Identify which cell holds the provided text, then report its [x, y] central coordinate. 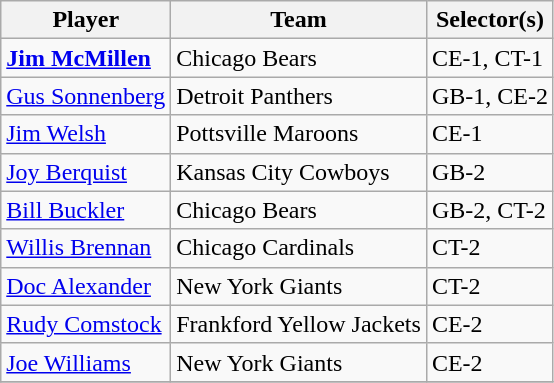
Bill Buckler [86, 210]
Team [299, 20]
Jim McMillen [86, 58]
Joy Berquist [86, 172]
GB-2 [490, 172]
Rudy Comstock [86, 324]
Doc Alexander [86, 286]
CE-1, CT-1 [490, 58]
GB-1, CE-2 [490, 96]
Chicago Cardinals [299, 248]
Pottsville Maroons [299, 134]
CE-1 [490, 134]
Joe Williams [86, 362]
Selector(s) [490, 20]
Kansas City Cowboys [299, 172]
Gus Sonnenberg [86, 96]
Jim Welsh [86, 134]
Player [86, 20]
Frankford Yellow Jackets [299, 324]
Detroit Panthers [299, 96]
GB-2, CT-2 [490, 210]
Willis Brennan [86, 248]
